Return [X, Y] of the center of cell containing provided text 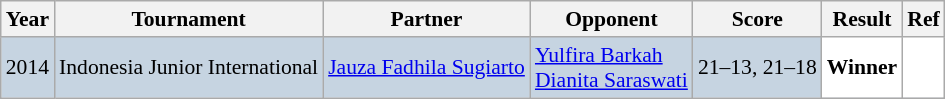
Yulfira Barkah Dianita Saraswati [612, 68]
Year [28, 19]
Result [862, 19]
Opponent [612, 19]
2014 [28, 68]
Score [758, 19]
Ref [923, 19]
Jauza Fadhila Sugiarto [426, 68]
Partner [426, 19]
Tournament [188, 19]
Indonesia Junior International [188, 68]
Winner [862, 68]
21–13, 21–18 [758, 68]
